Find where the given text appears and provide that cell's center as (x, y) coordinate. 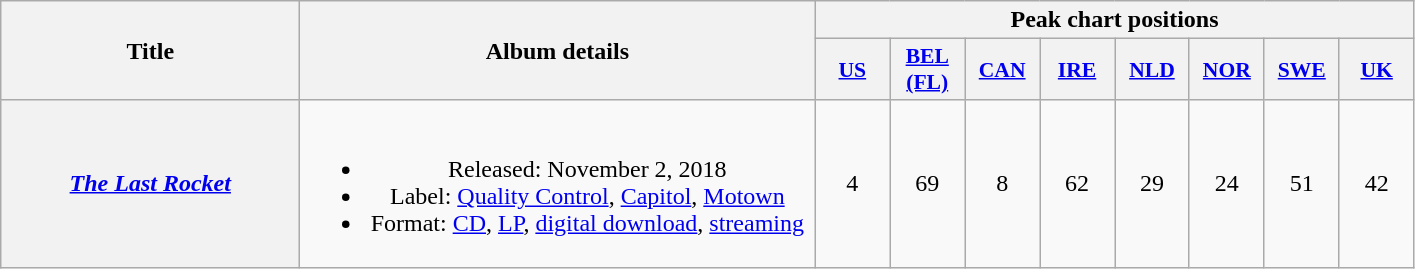
NLD (1152, 70)
IRE (1078, 70)
Title (150, 50)
BEL(FL) (928, 70)
24 (1226, 184)
Released: November 2, 2018Label: Quality Control, Capitol, MotownFormat: CD, LP, digital download, streaming (558, 184)
UK (1376, 70)
The Last Rocket (150, 184)
42 (1376, 184)
62 (1078, 184)
Album details (558, 50)
US (852, 70)
NOR (1226, 70)
51 (1302, 184)
CAN (1002, 70)
Peak chart positions (1114, 20)
4 (852, 184)
69 (928, 184)
29 (1152, 184)
SWE (1302, 70)
8 (1002, 184)
